From the cell containing the given text, extract its center point as (x, y) coordinate. 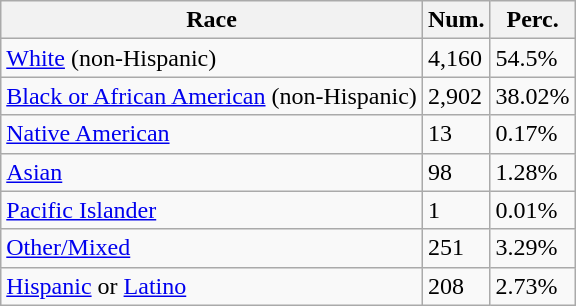
54.5% (532, 58)
Other/Mixed (212, 248)
0.01% (532, 210)
2.73% (532, 286)
251 (456, 248)
0.17% (532, 134)
38.02% (532, 96)
3.29% (532, 248)
Native American (212, 134)
White (non-Hispanic) (212, 58)
1.28% (532, 172)
Black or African American (non-Hispanic) (212, 96)
Perc. (532, 20)
98 (456, 172)
2,902 (456, 96)
Asian (212, 172)
1 (456, 210)
Race (212, 20)
208 (456, 286)
Hispanic or Latino (212, 286)
Num. (456, 20)
13 (456, 134)
4,160 (456, 58)
Pacific Islander (212, 210)
